Locate the cell with the specified text and output its [X, Y] center coordinate. 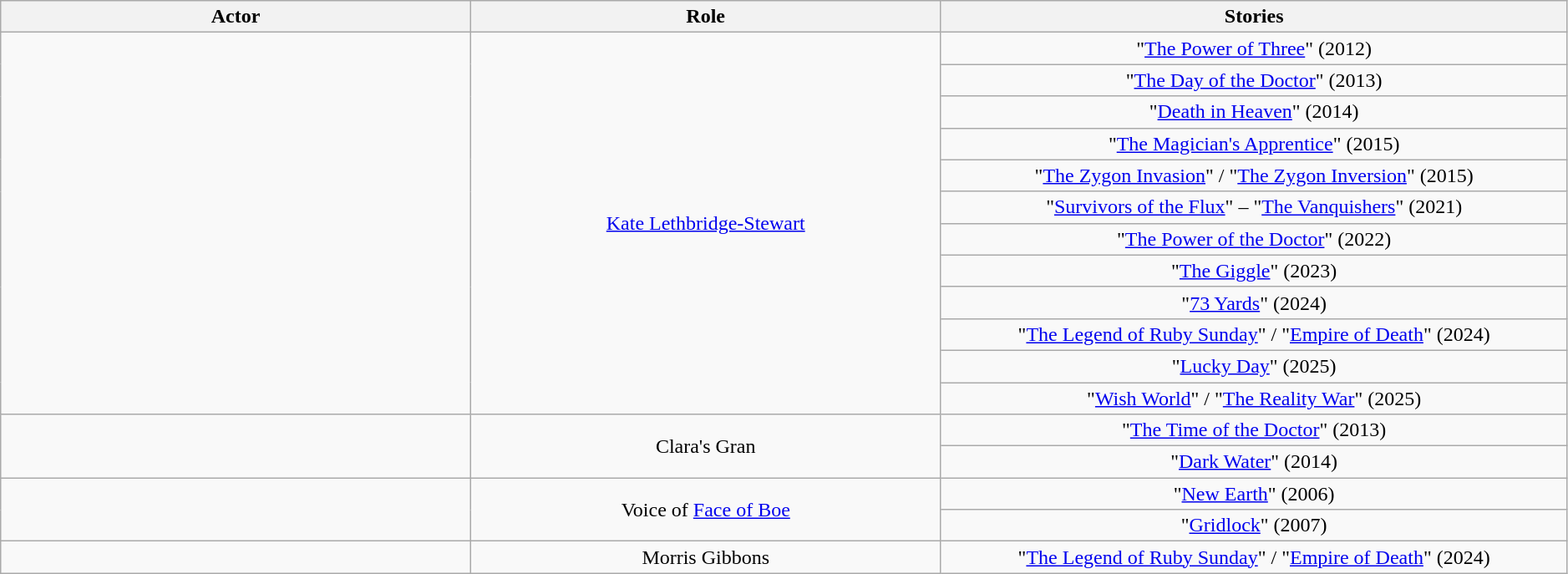
Stories [1254, 17]
"73 Yards" (2024) [1254, 302]
Morris Gibbons [705, 557]
Kate Lethbridge-Stewart [705, 224]
"Death in Heaven" (2014) [1254, 112]
"The Day of the Doctor" (2013) [1254, 80]
Clara's Gran [705, 446]
"The Zygon Invasion" / "The Zygon Inversion" (2015) [1254, 175]
"Wish World" / "The Reality War" (2025) [1254, 399]
"Lucky Day" (2025) [1254, 366]
"New Earth" (2006) [1254, 494]
Actor [236, 17]
"Dark Water" (2014) [1254, 462]
"Gridlock" (2007) [1254, 526]
Voice of Face of Boe [705, 510]
"The Magician's Apprentice" (2015) [1254, 144]
"The Time of the Doctor" (2013) [1254, 430]
"The Power of the Doctor" (2022) [1254, 239]
"The Power of Three" (2012) [1254, 48]
"The Giggle" (2023) [1254, 271]
Role [705, 17]
"Survivors of the Flux" – "The Vanquishers" (2021) [1254, 207]
